Return the [X, Y] coordinate for the center point of the cell that contains the specified text.  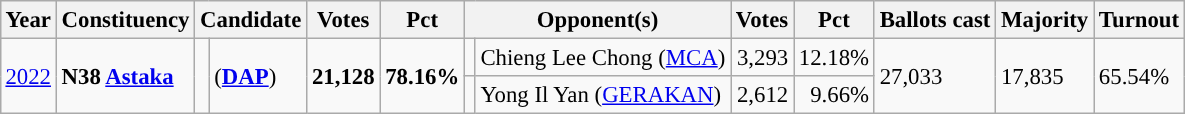
2,612 [762, 95]
Candidate [251, 20]
21,128 [344, 76]
Yong Il Yan (GERAKAN) [602, 95]
78.16% [422, 76]
12.18% [834, 57]
3,293 [762, 57]
17,835 [1045, 76]
(DAP) [258, 76]
Ballots cast [934, 20]
Chieng Lee Chong (MCA) [602, 57]
N38 Astaka [125, 76]
2022 [28, 76]
9.66% [834, 95]
Year [28, 20]
Majority [1045, 20]
27,033 [934, 76]
Turnout [1140, 20]
Opponent(s) [597, 20]
65.54% [1140, 76]
Constituency [125, 20]
